From the cell containing the given text, extract its center point as [x, y] coordinate. 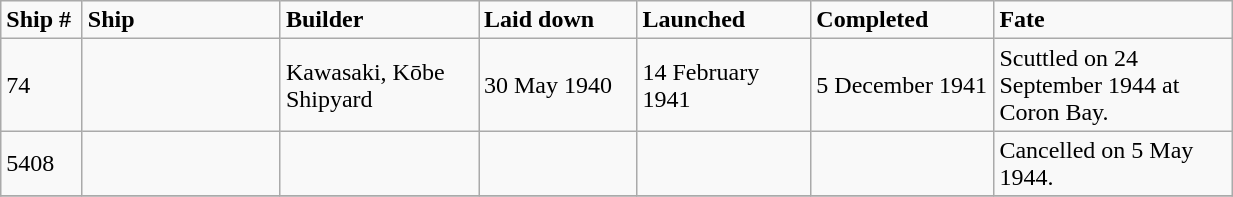
5408 [42, 164]
Kawasaki, Kōbe Shipyard [379, 85]
Scuttled on 24 September 1944 at Coron Bay. [1113, 85]
14 February 1941 [724, 85]
Fate [1113, 20]
Ship [181, 20]
Ship # [42, 20]
5 December 1941 [902, 85]
30 May 1940 [557, 85]
Cancelled on 5 May 1944. [1113, 164]
Completed [902, 20]
Launched [724, 20]
Builder [379, 20]
74 [42, 85]
Laid down [557, 20]
